Output the (x, y) coordinate of the center of the cell containing the given text.  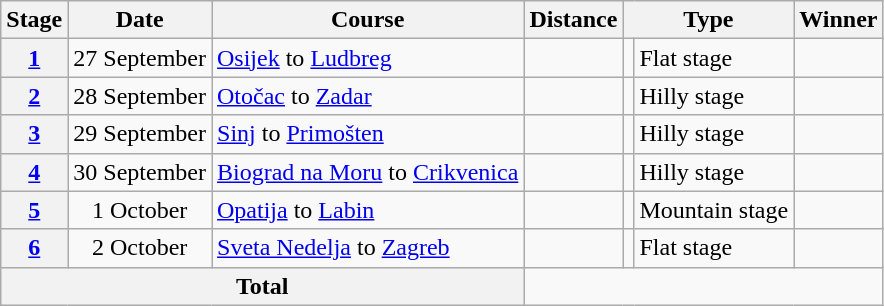
2 October (140, 248)
27 September (140, 58)
Winner (838, 20)
Mountain stage (714, 210)
5 (34, 210)
3 (34, 134)
4 (34, 172)
Distance (574, 20)
Total (262, 286)
2 (34, 96)
1 October (140, 210)
Stage (34, 20)
30 September (140, 172)
Sinj to Primošten (368, 134)
6 (34, 248)
Date (140, 20)
Course (368, 20)
Biograd na Moru to Crikvenica (368, 172)
Otočac to Zadar (368, 96)
29 September (140, 134)
28 September (140, 96)
Sveta Nedelja to Zagreb (368, 248)
Opatija to Labin (368, 210)
Type (708, 20)
1 (34, 58)
Osijek to Ludbreg (368, 58)
